Detect which cell encompasses the target text, then output its [X, Y] center coordinate. 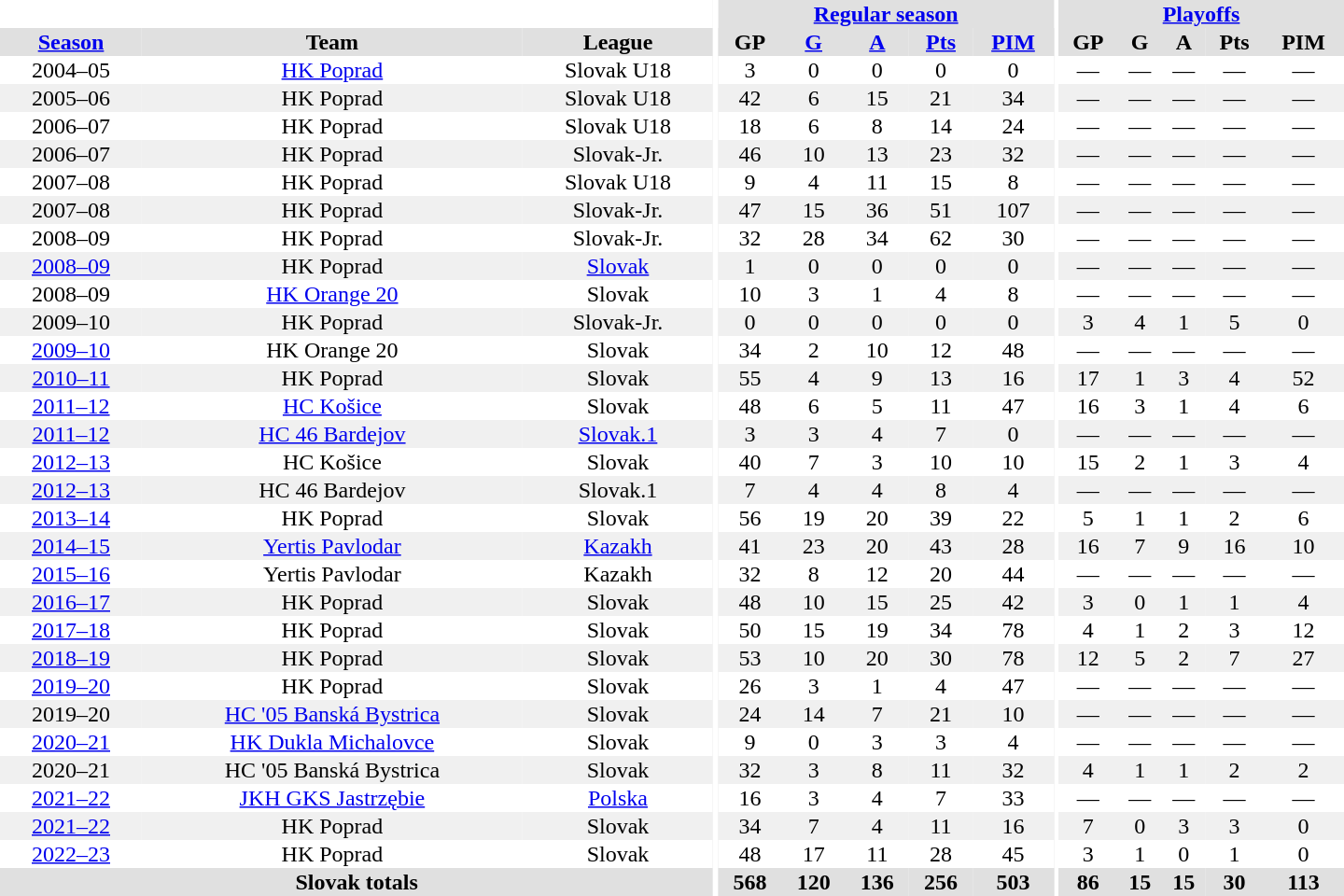
39 [941, 518]
136 [877, 882]
41 [749, 546]
2005–06 [71, 98]
53 [749, 658]
503 [1014, 882]
Season [71, 42]
45 [1014, 854]
256 [941, 882]
120 [814, 882]
44 [1014, 574]
43 [941, 546]
2015–16 [71, 574]
46 [749, 154]
Slovak totals [357, 882]
Playoffs [1201, 14]
Polska [618, 798]
2016–17 [71, 602]
2017–18 [71, 630]
26 [749, 686]
107 [1014, 210]
56 [749, 518]
568 [749, 882]
62 [941, 238]
27 [1303, 658]
22 [1014, 518]
40 [749, 462]
36 [877, 210]
33 [1014, 798]
55 [749, 378]
2014–15 [71, 546]
2013–14 [71, 518]
Team [332, 42]
86 [1088, 882]
51 [941, 210]
25 [941, 602]
JKH GKS Jastrzębie [332, 798]
18 [749, 126]
2010–11 [71, 378]
113 [1303, 882]
League [618, 42]
52 [1303, 378]
2004–05 [71, 70]
2018–19 [71, 658]
HK Dukla Michalovce [332, 742]
2022–23 [71, 854]
Regular season [885, 14]
50 [749, 630]
